Provide the [x, y] coordinate of the cell's center where the given text is located.  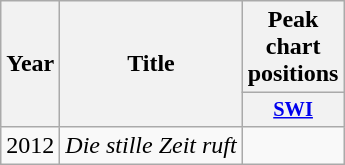
2012 [30, 145]
Year [30, 64]
Die stille Zeit ruft [151, 145]
Peak chart positions [293, 47]
SWI [293, 110]
Title [151, 64]
